Find where the given text appears and provide that cell's center as (x, y) coordinate. 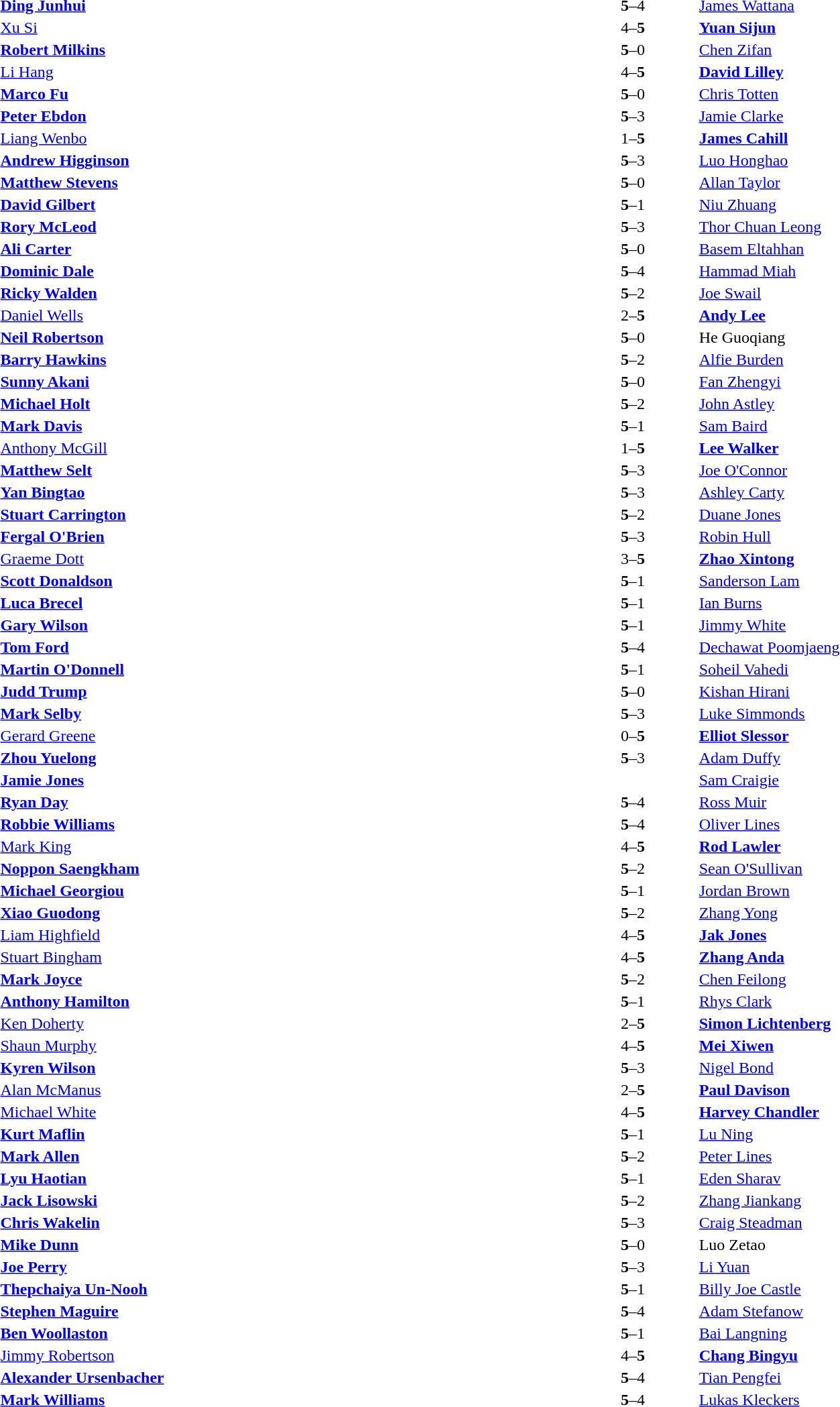
0–5 (633, 736)
3–5 (633, 559)
